Detect which cell encompasses the target text, then output its [x, y] center coordinate. 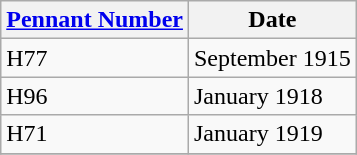
Pennant Number [95, 20]
H77 [95, 58]
January 1919 [272, 134]
Date [272, 20]
January 1918 [272, 96]
September 1915 [272, 58]
H96 [95, 96]
H71 [95, 134]
